Pinpoint the cell where the given text exists, returning its (x, y) midpoint coordinate. 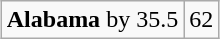
Alabama by 35.5 (92, 19)
62 (202, 19)
